Capture the cell that displays the provided text and extract its [x, y] central coordinate. 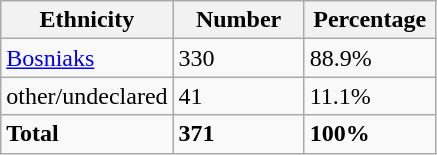
41 [238, 96]
11.1% [370, 96]
other/undeclared [87, 96]
371 [238, 134]
Ethnicity [87, 20]
Percentage [370, 20]
Bosniaks [87, 58]
330 [238, 58]
100% [370, 134]
Number [238, 20]
Total [87, 134]
88.9% [370, 58]
